For the text-containing cell, return its midpoint in (x, y) coordinate format. 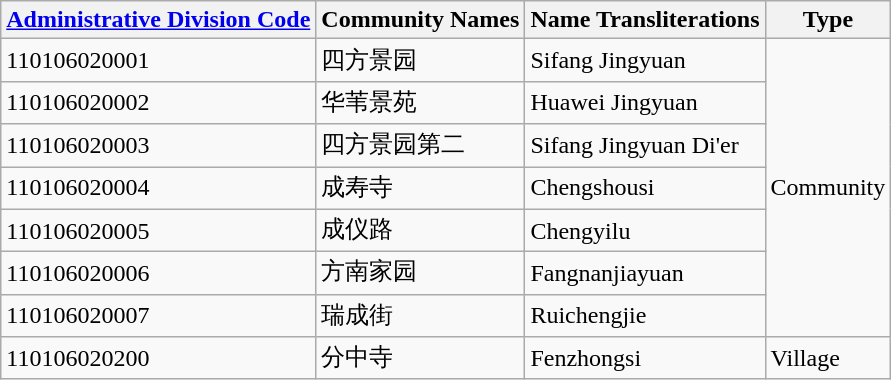
110106020200 (158, 358)
110106020006 (158, 274)
110106020004 (158, 188)
Chengshousi (645, 188)
Ruichengjie (645, 316)
Administrative Division Code (158, 20)
Name Transliterations (645, 20)
成寿寺 (420, 188)
Chengyilu (645, 230)
成仪路 (420, 230)
Fenzhongsi (645, 358)
110106020005 (158, 230)
Community (828, 188)
110106020003 (158, 146)
分中寺 (420, 358)
Village (828, 358)
四方景园第二 (420, 146)
Sifang Jingyuan (645, 60)
Fangnanjiayuan (645, 274)
四方景园 (420, 60)
Type (828, 20)
Huawei Jingyuan (645, 102)
华苇景苑 (420, 102)
110106020007 (158, 316)
Community Names (420, 20)
瑞成街 (420, 316)
110106020001 (158, 60)
Sifang Jingyuan Di'er (645, 146)
方南家园 (420, 274)
110106020002 (158, 102)
